Search for the cell housing the specified text and yield its (X, Y) center coordinate. 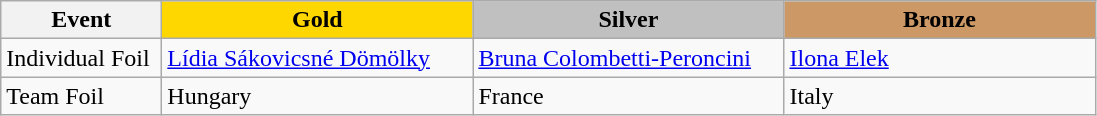
Event (82, 20)
Team Foil (82, 96)
Individual Foil (82, 58)
Silver (628, 20)
Lídia Sákovicsné Dömölky (318, 58)
Bruna Colombetti-Peroncini (628, 58)
Italy (940, 96)
Bronze (940, 20)
Hungary (318, 96)
France (628, 96)
Gold (318, 20)
Ilona Elek (940, 58)
